Return [X, Y] of the center of cell containing provided text 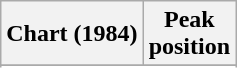
Chart (1984) [72, 34]
Peakposition [189, 34]
